Identify which cell holds the provided text, then report its (x, y) central coordinate. 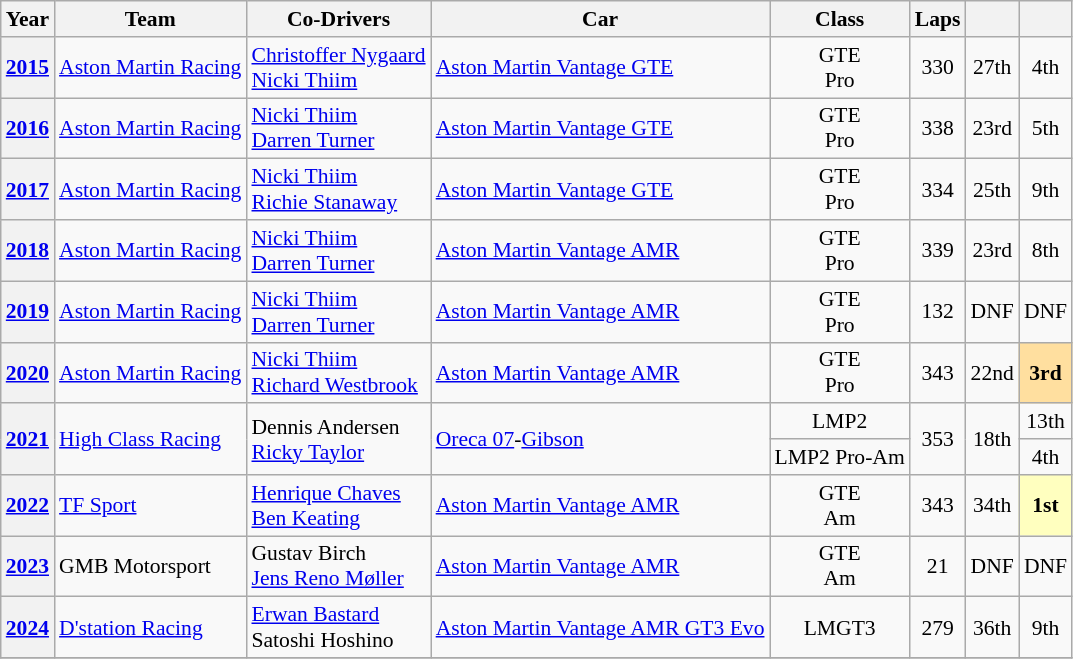
Year (28, 19)
2023 (28, 566)
36th (992, 628)
18th (992, 440)
Henrique Chaves Ben Keating (338, 506)
8th (1046, 250)
High Class Racing (150, 440)
132 (938, 312)
2024 (28, 628)
Aston Martin Vantage AMR GT3 Evo (600, 628)
5th (1046, 128)
2019 (28, 312)
2017 (28, 190)
LMP2 (840, 422)
LMGT3 (840, 628)
Nicki Thiim Richie Stanaway (338, 190)
279 (938, 628)
2015 (28, 68)
1st (1046, 506)
339 (938, 250)
D'station Racing (150, 628)
Dennis Andersen Ricky Taylor (338, 440)
21 (938, 566)
Gustav Birch Jens Reno Møller (338, 566)
353 (938, 440)
Nicki Thiim Richard Westbrook (338, 372)
2021 (28, 440)
34th (992, 506)
330 (938, 68)
334 (938, 190)
Team (150, 19)
27th (992, 68)
2016 (28, 128)
2020 (28, 372)
3rd (1046, 372)
Christoffer Nygaard Nicki Thiim (338, 68)
Co-Drivers (338, 19)
2018 (28, 250)
Laps (938, 19)
13th (1046, 422)
Class (840, 19)
GMB Motorsport (150, 566)
Oreca 07-Gibson (600, 440)
22nd (992, 372)
338 (938, 128)
Erwan Bastard Satoshi Hoshino (338, 628)
25th (992, 190)
TF Sport (150, 506)
Car (600, 19)
LMP2 Pro-Am (840, 457)
2022 (28, 506)
